Output the (X, Y) coordinate of the center of the cell containing the given text.  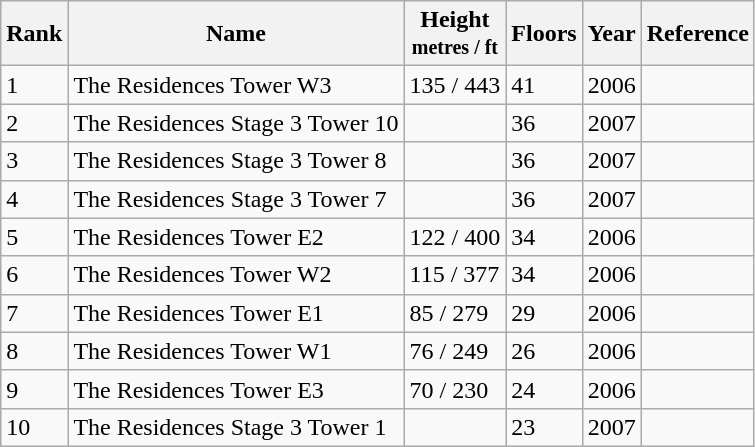
6 (34, 275)
The Residences Tower W2 (236, 275)
The Residences Tower W1 (236, 351)
The Residences Stage 3 Tower 7 (236, 199)
41 (544, 85)
10 (34, 427)
24 (544, 389)
The Residences Tower E2 (236, 237)
The Residences Tower E1 (236, 313)
2 (34, 123)
The Residences Tower W3 (236, 85)
Rank (34, 34)
26 (544, 351)
Floors (544, 34)
5 (34, 237)
29 (544, 313)
The Residences Stage 3 Tower 1 (236, 427)
Heightmetres / ft (455, 34)
1 (34, 85)
Reference (698, 34)
8 (34, 351)
70 / 230 (455, 389)
23 (544, 427)
The Residences Stage 3 Tower 10 (236, 123)
115 / 377 (455, 275)
76 / 249 (455, 351)
The Residences Stage 3 Tower 8 (236, 161)
Year (612, 34)
Name (236, 34)
7 (34, 313)
85 / 279 (455, 313)
The Residences Tower E3 (236, 389)
122 / 400 (455, 237)
9 (34, 389)
3 (34, 161)
135 / 443 (455, 85)
4 (34, 199)
